For the text-containing cell, return its midpoint in [X, Y] coordinate format. 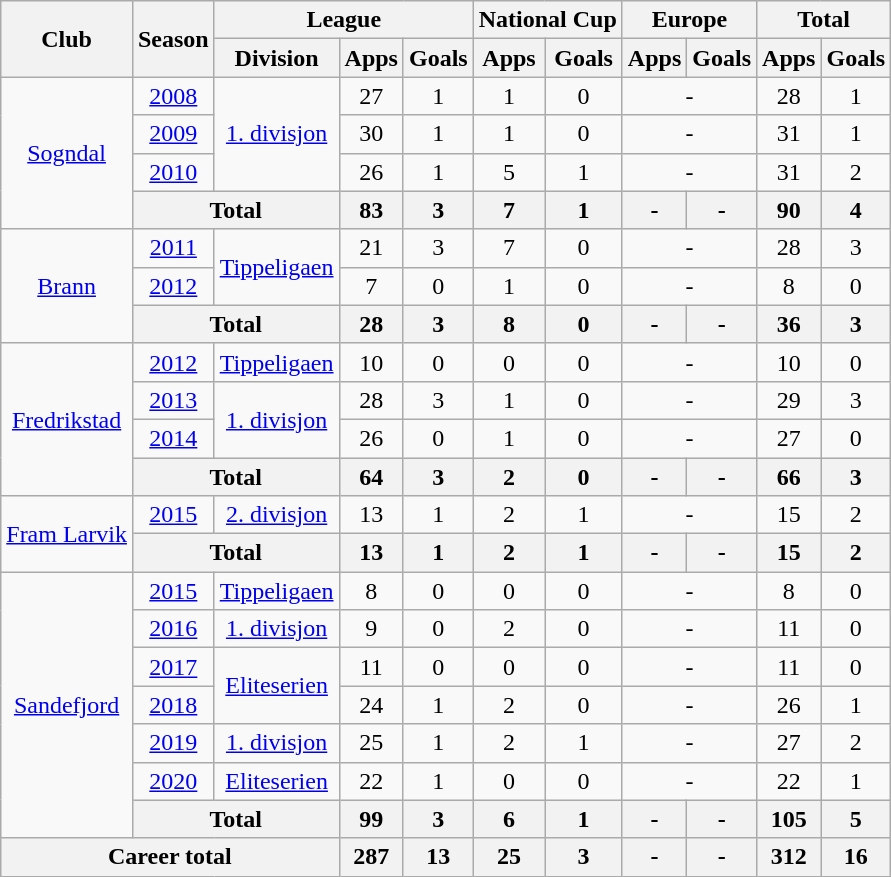
Season [173, 39]
Sandefjord [67, 705]
312 [789, 857]
16 [856, 857]
2008 [173, 96]
Career total [170, 857]
Sogndal [67, 153]
Europe [689, 20]
2020 [173, 781]
2013 [173, 400]
Club [67, 39]
9 [371, 629]
66 [789, 477]
Fram Larvik [67, 534]
99 [371, 819]
83 [371, 210]
29 [789, 400]
2018 [173, 705]
90 [789, 210]
6 [509, 819]
2011 [173, 248]
Brann [67, 286]
24 [371, 705]
Fredrikstad [67, 419]
2016 [173, 629]
4 [856, 210]
64 [371, 477]
105 [789, 819]
Division [276, 58]
2009 [173, 134]
2014 [173, 438]
2019 [173, 743]
2010 [173, 172]
36 [789, 324]
2017 [173, 667]
287 [371, 857]
2. divisjon [276, 515]
National Cup [548, 20]
League [344, 20]
30 [371, 134]
21 [371, 248]
